Extract the [x, y] coordinate from the center of the cell holding the provided text.  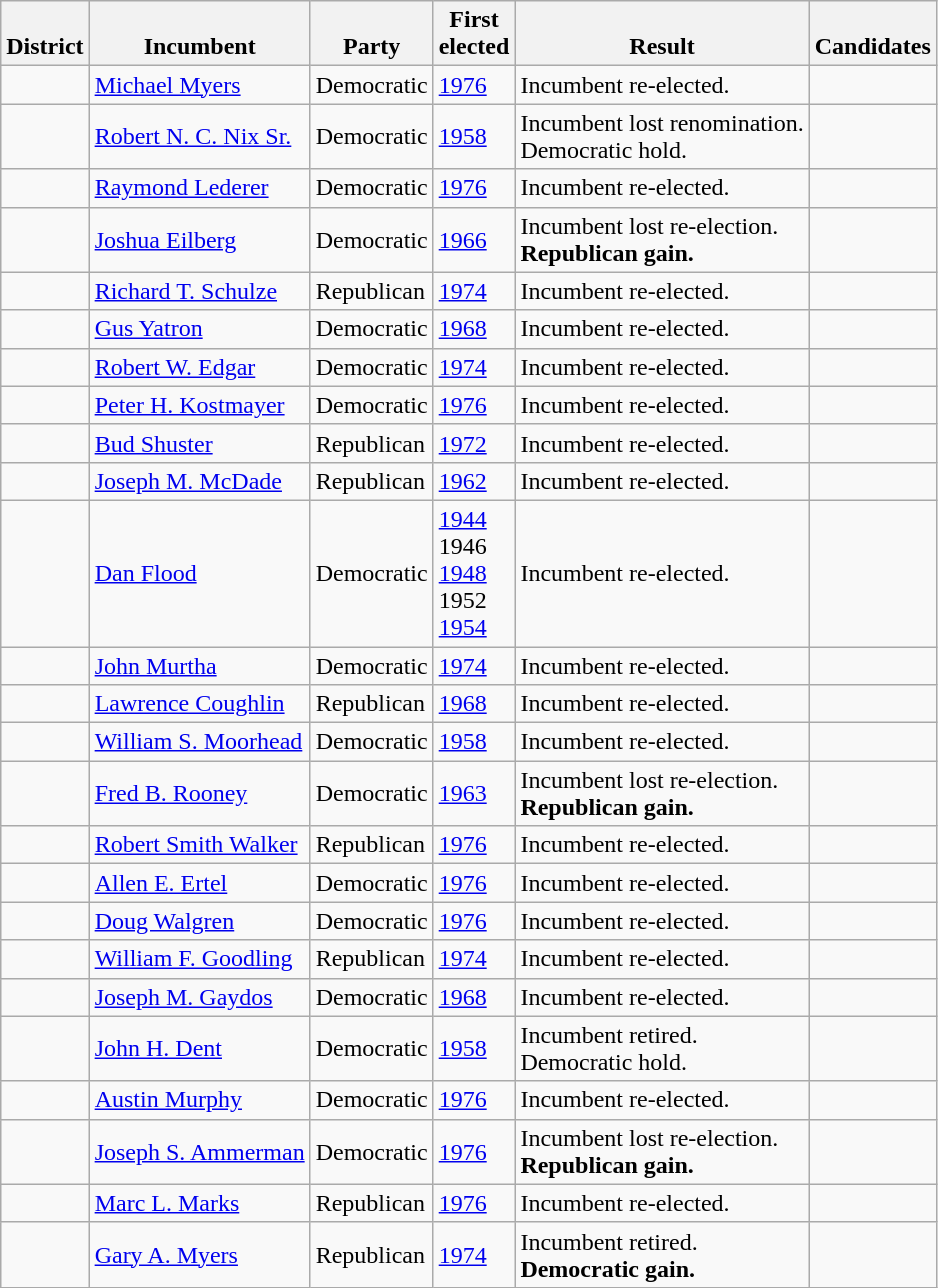
Bud Shuster [200, 443]
Marc L. Marks [200, 1203]
Incumbent lost renomination.Democratic hold. [662, 136]
Incumbent [200, 34]
Incumbent retired.Democratic gain. [662, 1254]
1966 [474, 240]
Doug Walgren [200, 921]
District [45, 34]
William F. Goodling [200, 959]
William S. Moorhead [200, 742]
Joseph M. Gaydos [200, 997]
1972 [474, 443]
Dan Flood [200, 573]
19441946 19481952 1954 [474, 573]
Robert Smith Walker [200, 845]
John H. Dent [200, 1048]
Gary A. Myers [200, 1254]
Lawrence Coughlin [200, 704]
Party [372, 34]
1962 [474, 481]
Candidates [872, 34]
Result [662, 34]
Robert N. C. Nix Sr. [200, 136]
Peter H. Kostmayer [200, 405]
Raymond Lederer [200, 188]
Fred B. Rooney [200, 794]
Joseph M. McDade [200, 481]
Michael Myers [200, 85]
Joseph S. Ammerman [200, 1152]
Robert W. Edgar [200, 367]
Richard T. Schulze [200, 291]
Allen E. Ertel [200, 883]
John Murtha [200, 665]
Gus Yatron [200, 329]
Austin Murphy [200, 1100]
1963 [474, 794]
Joshua Eilberg [200, 240]
Incumbent retired.Democratic hold. [662, 1048]
Firstelected [474, 34]
